Provide the (x, y) coordinate of the cell's center where the given text is located.  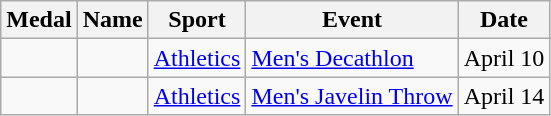
Event (352, 20)
April 14 (504, 96)
Name (112, 20)
Medal (39, 20)
Sport (197, 20)
Date (504, 20)
Men's Decathlon (352, 58)
April 10 (504, 58)
Men's Javelin Throw (352, 96)
